Pinpoint the cell where the given text exists, returning its [x, y] midpoint coordinate. 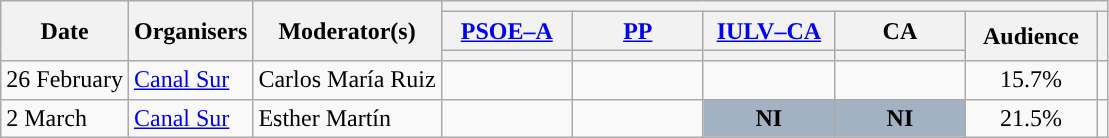
Moderator(s) [347, 31]
IULV–CA [768, 31]
PSOE–A [506, 31]
21.5% [1030, 118]
Audience [1030, 36]
PP [638, 31]
Organisers [190, 31]
15.7% [1030, 80]
26 February [65, 80]
2 March [65, 118]
Carlos María Ruiz [347, 80]
Esther Martín [347, 118]
CA [900, 31]
Date [65, 31]
